Output the (x, y) coordinate of the center of the cell containing the given text.  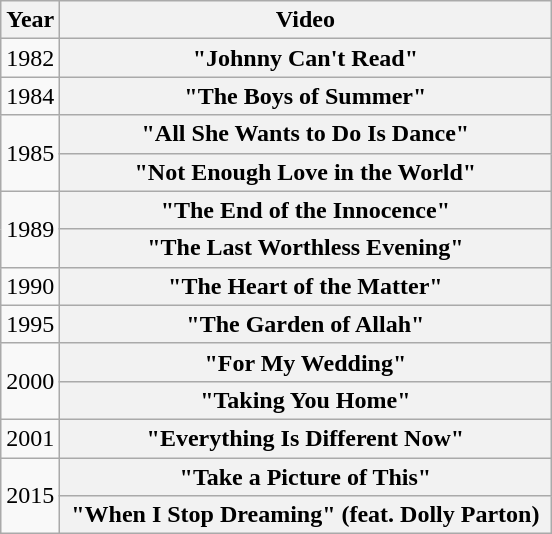
"For My Wedding" (306, 362)
2000 (30, 381)
"Johnny Can't Read" (306, 58)
"The Heart of the Matter" (306, 286)
"When I Stop Dreaming" (feat. Dolly Parton) (306, 515)
1989 (30, 229)
2001 (30, 438)
"The End of the Innocence" (306, 210)
1984 (30, 96)
1995 (30, 324)
1985 (30, 153)
2015 (30, 496)
"Everything Is Different Now" (306, 438)
1990 (30, 286)
"All She Wants to Do Is Dance" (306, 134)
1982 (30, 58)
"The Garden of Allah" (306, 324)
"Take a Picture of This" (306, 477)
Video (306, 20)
"Not Enough Love in the World" (306, 172)
"The Boys of Summer" (306, 96)
"The Last Worthless Evening" (306, 248)
"Taking You Home" (306, 400)
Year (30, 20)
